For the text-containing cell, return its midpoint in [x, y] coordinate format. 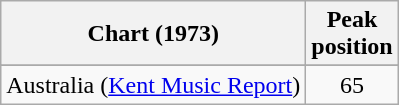
Chart (1973) [154, 34]
65 [352, 85]
Australia (Kent Music Report) [154, 85]
Peakposition [352, 34]
